From the cell containing the given text, extract its center point as [x, y] coordinate. 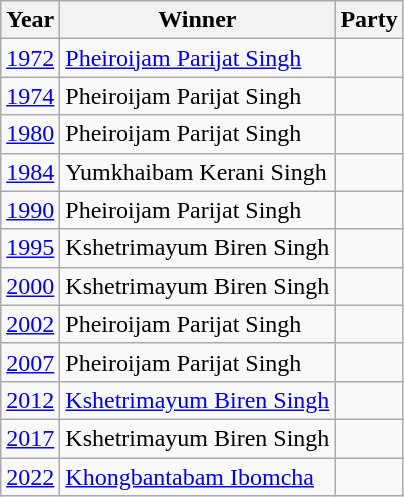
1995 [30, 248]
1980 [30, 134]
Yumkhaibam Kerani Singh [198, 172]
Winner [198, 20]
2017 [30, 438]
2007 [30, 362]
2012 [30, 400]
1972 [30, 58]
2000 [30, 286]
Khongbantabam Ibomcha [198, 477]
2002 [30, 324]
Party [369, 20]
1990 [30, 210]
1974 [30, 96]
Year [30, 20]
1984 [30, 172]
2022 [30, 477]
